Detect which cell encompasses the target text, then output its [X, Y] center coordinate. 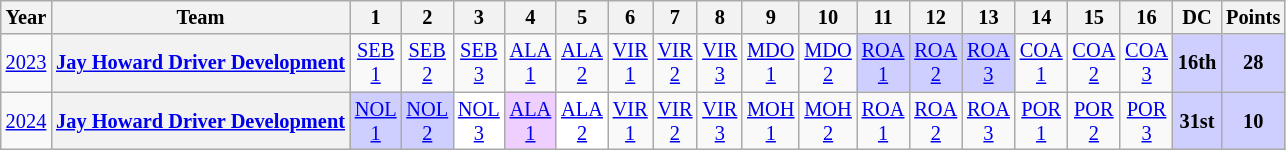
11 [884, 17]
SEB1 [376, 63]
6 [630, 17]
31st [1197, 121]
1 [376, 17]
NOL2 [427, 121]
Team [200, 17]
9 [770, 17]
NOL1 [376, 121]
POR3 [1146, 121]
2 [427, 17]
Points [1253, 17]
2024 [26, 121]
3 [479, 17]
COA3 [1146, 63]
NOL3 [479, 121]
7 [676, 17]
5 [582, 17]
POR2 [1094, 121]
MOH1 [770, 121]
12 [936, 17]
COA2 [1094, 63]
MDO1 [770, 63]
4 [531, 17]
SEB3 [479, 63]
Year [26, 17]
28 [1253, 63]
MDO2 [828, 63]
DC [1197, 17]
2023 [26, 63]
13 [988, 17]
SEB2 [427, 63]
15 [1094, 17]
POR1 [1042, 121]
16th [1197, 63]
MOH2 [828, 121]
16 [1146, 17]
8 [720, 17]
14 [1042, 17]
COA1 [1042, 63]
